Find where the given text appears and provide that cell's center as [x, y] coordinate. 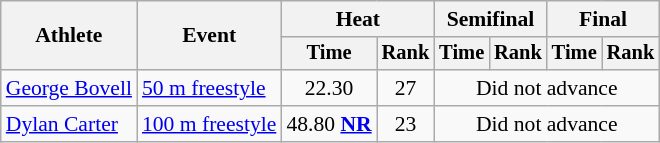
48.80 NR [328, 124]
Semifinal [490, 19]
Event [209, 36]
27 [406, 88]
50 m freestyle [209, 88]
Final [603, 19]
100 m freestyle [209, 124]
23 [406, 124]
22.30 [328, 88]
Heat [358, 19]
Dylan Carter [69, 124]
George Bovell [69, 88]
Athlete [69, 36]
